For the text-containing cell, return its midpoint in [X, Y] coordinate format. 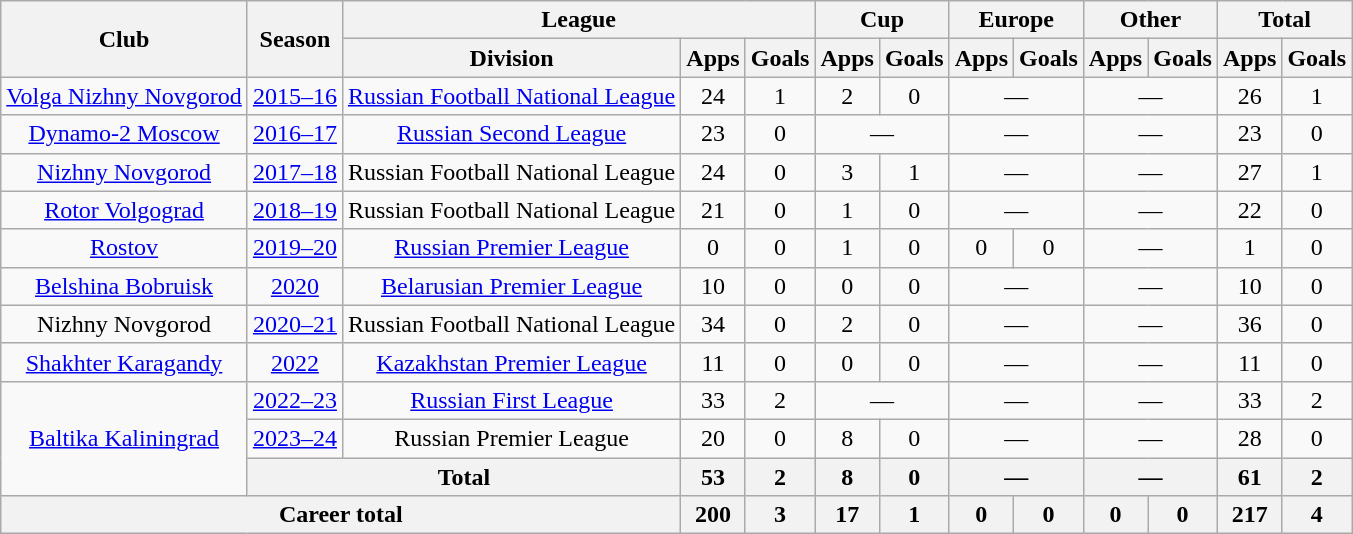
61 [1249, 477]
20 [713, 438]
200 [713, 515]
2016–17 [294, 134]
2022–23 [294, 400]
Shakhter Karagandy [124, 362]
2022 [294, 362]
Dynamo-2 Moscow [124, 134]
Kazakhstan Premier League [511, 362]
Baltika Kaliningrad [124, 438]
Career total [341, 515]
Belarusian Premier League [511, 286]
217 [1249, 515]
Rotor Volgograd [124, 210]
Rostov [124, 248]
2020 [294, 286]
Volga Nizhny Novgorod [124, 96]
22 [1249, 210]
Belshina Bobruisk [124, 286]
2020–21 [294, 324]
Season [294, 39]
Cup [882, 20]
53 [713, 477]
League [578, 20]
Europe [1016, 20]
21 [713, 210]
Russian Second League [511, 134]
2015–16 [294, 96]
2023–24 [294, 438]
Division [511, 58]
34 [713, 324]
Club [124, 39]
26 [1249, 96]
2017–18 [294, 172]
28 [1249, 438]
Other [1150, 20]
36 [1249, 324]
2019–20 [294, 248]
17 [847, 515]
Russian First League [511, 400]
2018–19 [294, 210]
27 [1249, 172]
4 [1317, 515]
